Extract the (X, Y) coordinate from the center of the cell holding the provided text.  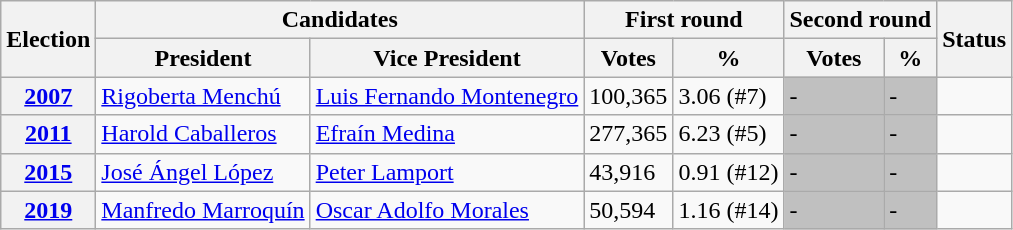
277,365 (628, 134)
Second round (860, 20)
First round (684, 20)
Efraín Medina (447, 134)
Rigoberta Menchú (203, 96)
President (203, 58)
100,365 (628, 96)
2011 (48, 134)
Candidates (340, 20)
0.91 (#12) (728, 172)
Peter Lamport (447, 172)
Vice President (447, 58)
José Ángel López (203, 172)
50,594 (628, 210)
Status (974, 39)
Luis Fernando Montenegro (447, 96)
6.23 (#5) (728, 134)
3.06 (#7) (728, 96)
2007 (48, 96)
2015 (48, 172)
Harold Caballeros (203, 134)
Manfredo Marroquín (203, 210)
1.16 (#14) (728, 210)
Election (48, 39)
Oscar Adolfo Morales (447, 210)
2019 (48, 210)
43,916 (628, 172)
